Identify which cell holds the provided text, then report its (x, y) central coordinate. 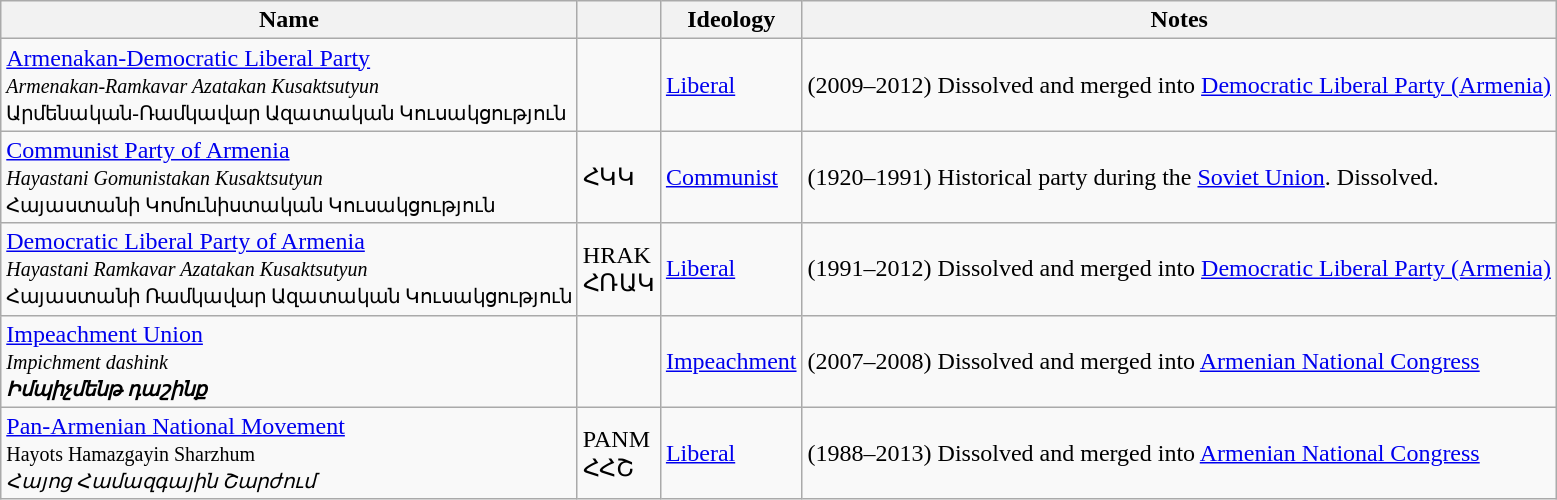
HRAK ՀՌԱԿ (618, 269)
(1991–2012) Dissolved and merged into Democratic Liberal Party (Armenia) (1179, 269)
Impeachment UnionImpichment dashink Իմպիչմենթ դաշինք (290, 361)
Ideology (731, 20)
Armenakan-Democratic Liberal PartyArmenakan-Ramkavar Azatakan Kusaktsutyun Արմենական-Ռամկավար Ազատական Կուսակցություն (290, 85)
Impeachment (731, 361)
PANM ՀՀՇ (618, 453)
Notes (1179, 20)
(2009–2012) Dissolved and merged into Democratic Liberal Party (Armenia) (1179, 85)
Pan-Armenian National MovementHayots Hamazgayin Sharzhum Հայոց Համազգային Շարժում (290, 453)
(2007–2008) Dissolved and merged into Armenian National Congress (1179, 361)
(1988–2013) Dissolved and merged into Armenian National Congress (1179, 453)
Communist (731, 177)
Democratic Liberal Party of ArmeniaHayastani Ramkavar Azatakan Kusaktsutyun Հայաստանի Ռամկավար Ազատական Կուսակցություն (290, 269)
Communist Party of ArmeniaHayastani Gomunistakan Kusaktsutyun Հայաստանի Կոմունիստական Կուսակցություն (290, 177)
(1920–1991) Historical party during the Soviet Union. Dissolved. (1179, 177)
Name (290, 20)
ՀԿԿ (618, 177)
